From the cell containing the given text, extract its center point as (X, Y) coordinate. 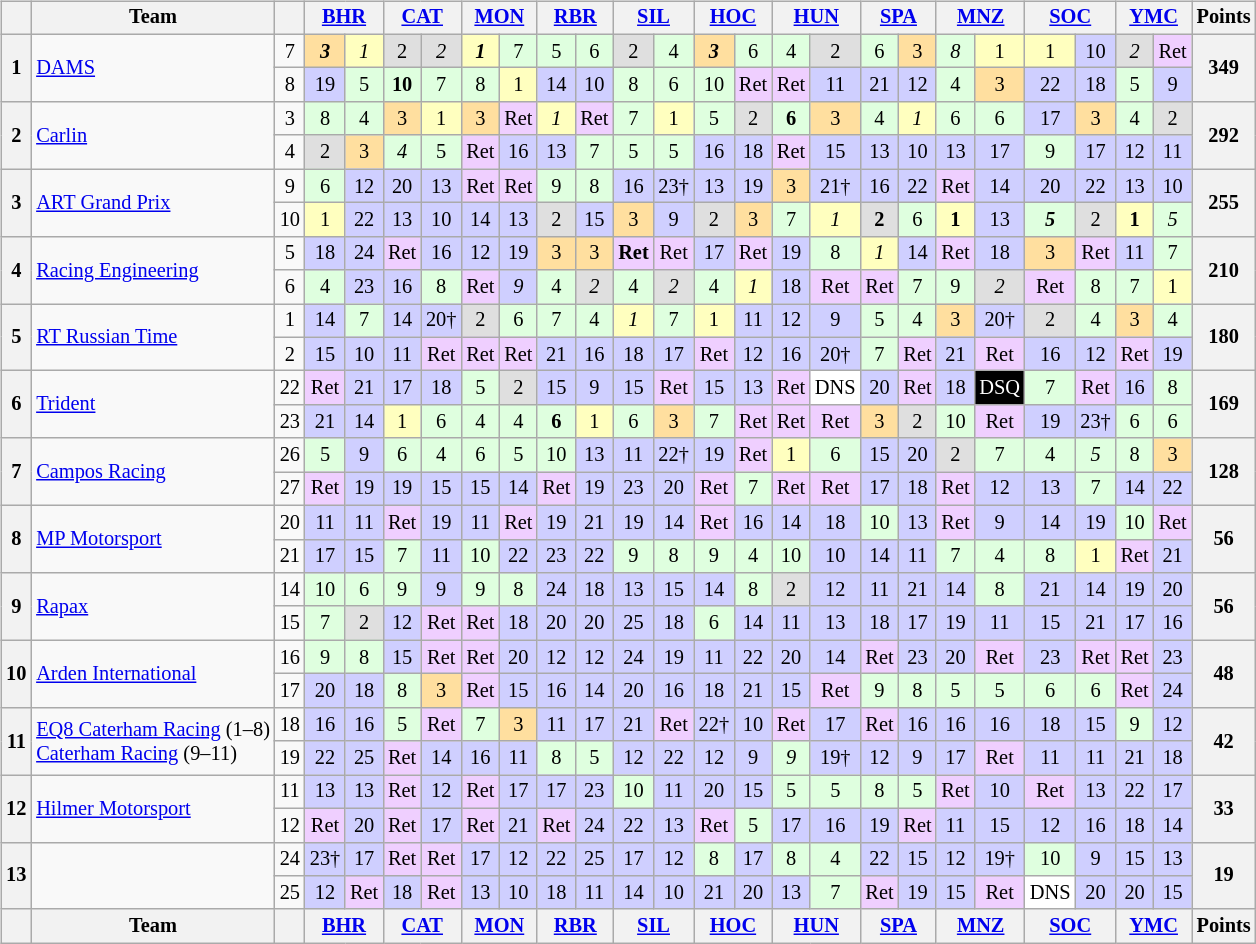
48 (1224, 674)
33 (1224, 808)
292 (1224, 136)
210 (1224, 270)
21† (835, 186)
Campos Racing (153, 472)
Rapax (153, 606)
169 (1224, 404)
255 (1224, 202)
Arden International (153, 674)
MP Motorsport (153, 538)
DSQ (999, 388)
RT Russian Time (153, 338)
Trident (153, 404)
Carlin (153, 136)
Racing Engineering (153, 270)
ART Grand Prix (153, 202)
349 (1224, 68)
Hilmer Motorsport (153, 808)
26 (290, 455)
27 (290, 489)
180 (1224, 338)
128 (1224, 472)
EQ8 Caterham Racing (1–8) Caterham Racing (9–11) (153, 740)
DAMS (153, 68)
42 (1224, 740)
